Return the (x, y) coordinate for the center point of the cell that contains the specified text.  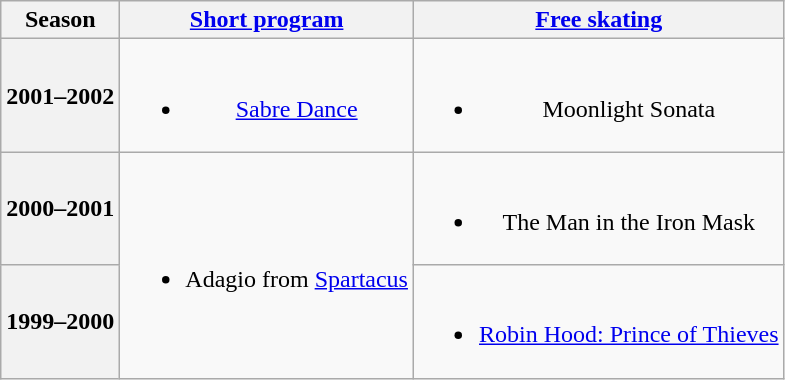
Moonlight Sonata (598, 96)
Free skating (598, 20)
Sabre Dance (267, 96)
Robin Hood: Prince of Thieves (598, 322)
2000–2001 (60, 208)
2001–2002 (60, 96)
Short program (267, 20)
1999–2000 (60, 322)
Season (60, 20)
The Man in the Iron Mask (598, 208)
Adagio from Spartacus (267, 265)
